Output the [x, y] coordinate of the center of the cell containing the given text.  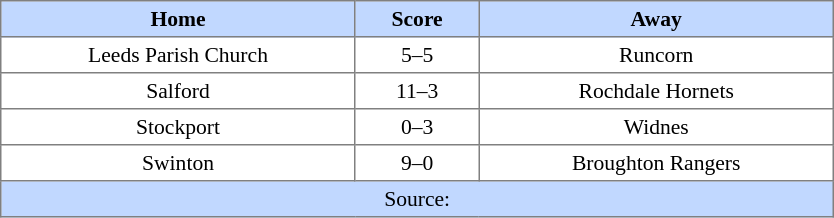
5–5 [417, 55]
Rochdale Hornets [656, 91]
Stockport [178, 127]
9–0 [417, 163]
Home [178, 19]
Runcorn [656, 55]
Away [656, 19]
Widnes [656, 127]
Swinton [178, 163]
Broughton Rangers [656, 163]
Leeds Parish Church [178, 55]
11–3 [417, 91]
Score [417, 19]
Salford [178, 91]
Source: [418, 199]
0–3 [417, 127]
